Search for the cell housing the specified text and yield its (x, y) center coordinate. 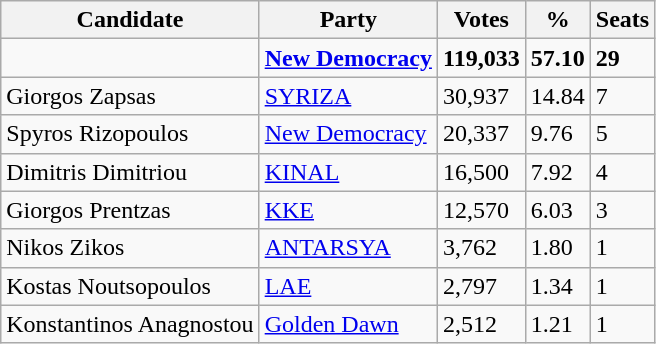
Votes (481, 20)
1.80 (558, 248)
7.92 (558, 172)
Giorgos Prentzas (130, 210)
30,937 (481, 96)
7 (622, 96)
KKE (348, 210)
14.84 (558, 96)
2,512 (481, 324)
Seats (622, 20)
Candidate (130, 20)
Giorgos Zapsas (130, 96)
Spyros Rizopoulos (130, 134)
1.34 (558, 286)
9.76 (558, 134)
KINAL (348, 172)
57.10 (558, 58)
SYRIZA (348, 96)
12,570 (481, 210)
2,797 (481, 286)
Dimitris Dimitriou (130, 172)
ANTARSYA (348, 248)
119,033 (481, 58)
4 (622, 172)
6.03 (558, 210)
3 (622, 210)
LAE (348, 286)
1.21 (558, 324)
5 (622, 134)
16,500 (481, 172)
20,337 (481, 134)
Konstantinos Anagnostou (130, 324)
Kostas Noutsopoulos (130, 286)
29 (622, 58)
Nikos Zikos (130, 248)
Party (348, 20)
Golden Dawn (348, 324)
3,762 (481, 248)
% (558, 20)
